Detect which cell encompasses the target text, then output its [X, Y] center coordinate. 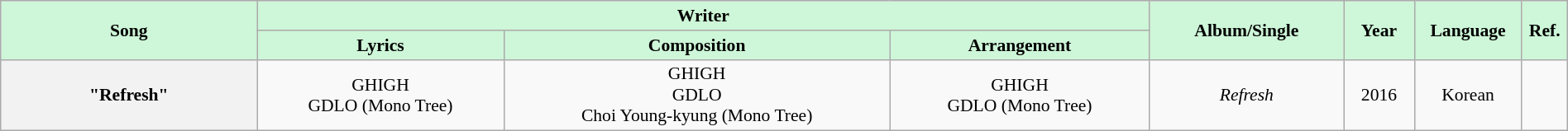
Writer [703, 16]
2016 [1379, 96]
Language [1468, 30]
"Refresh" [129, 96]
Song [129, 30]
Refresh [1247, 96]
Lyrics [380, 44]
Composition [696, 44]
GHIGH GDLO Choi Young-kyung (Mono Tree) [696, 96]
Album/Single [1247, 30]
Arrangement [1020, 44]
Ref. [1545, 30]
Year [1379, 30]
Korean [1468, 96]
